Scan for the cell matching the given text and deliver its (x, y) coordinate at center. 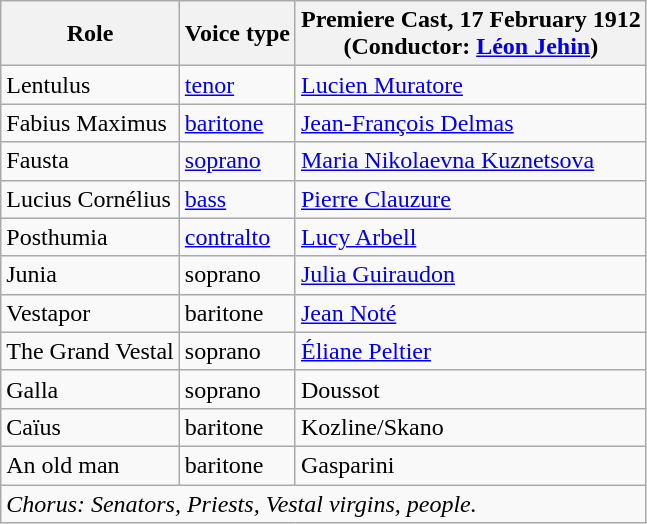
Galla (90, 389)
Doussot (470, 389)
Vestapor (90, 313)
Fausta (90, 161)
An old man (90, 465)
Posthumia (90, 237)
Éliane Peltier (470, 351)
Premiere Cast, 17 February 1912(Conductor: Léon Jehin) (470, 34)
Voice type (237, 34)
bass (237, 199)
Julia Guiraudon (470, 275)
Lucien Muratore (470, 85)
Maria Nikolaevna Kuznetsova (470, 161)
Caïus (90, 427)
The Grand Vestal (90, 351)
Lucy Arbell (470, 237)
Chorus: Senators, Priests, Vestal virgins, people. (324, 503)
Kozline/Skano (470, 427)
Pierre Clauzure (470, 199)
contralto (237, 237)
Role (90, 34)
Lucius Cornélius (90, 199)
Lentulus (90, 85)
Gasparini (470, 465)
Jean-François Delmas (470, 123)
Jean Noté (470, 313)
tenor (237, 85)
Fabius Maximus (90, 123)
Junia (90, 275)
